Determine the [x, y] coordinate at the center of the cell enclosing the given text.  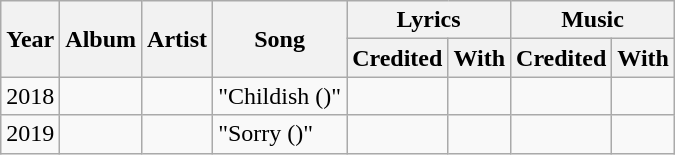
"Childish ()" [280, 96]
2018 [30, 96]
Lyrics [429, 20]
Song [280, 39]
Year [30, 39]
"Sorry ()" [280, 134]
Album [101, 39]
Artist [178, 39]
2019 [30, 134]
Music [593, 20]
